For the text-containing cell, return its midpoint in (X, Y) coordinate format. 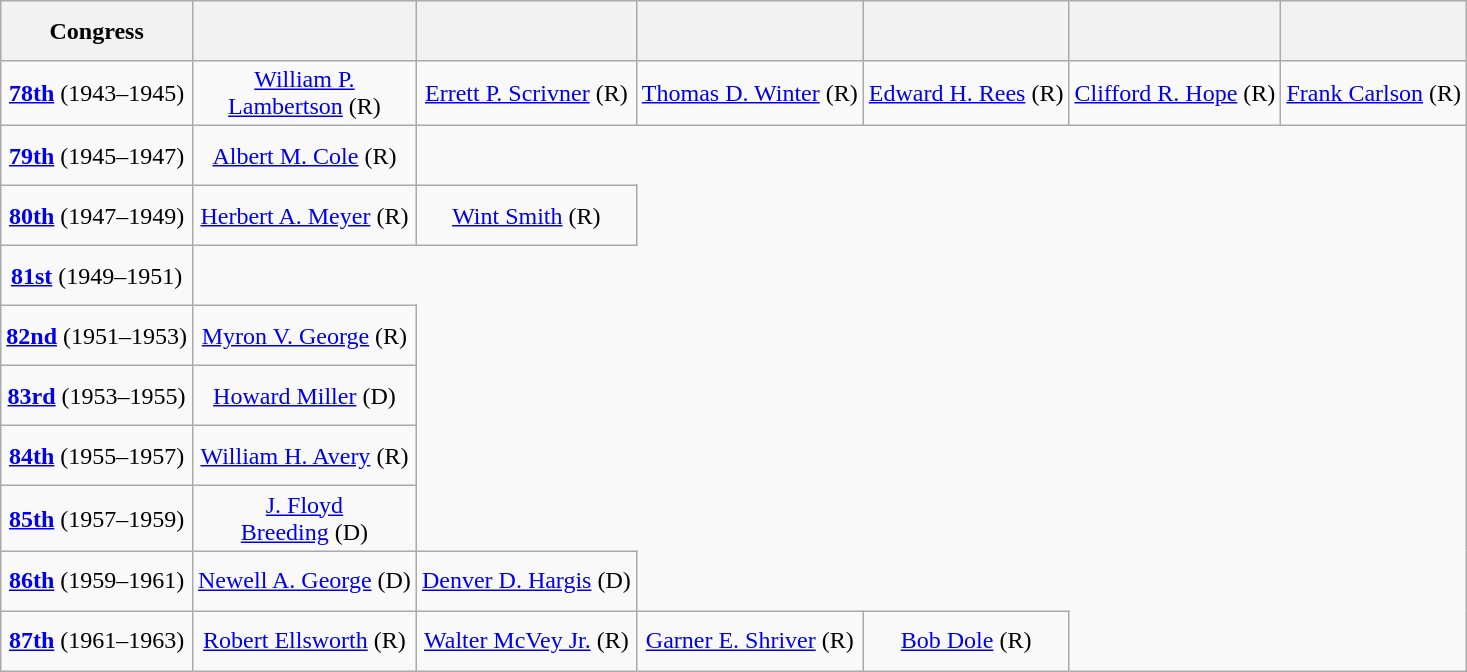
85th (1957–1959) (97, 518)
Walter McVey Jr. (R) (526, 641)
87th (1961–1963) (97, 641)
Herbert A. Meyer (R) (304, 216)
Wint Smith (R) (526, 216)
86th (1959–1961) (97, 581)
82nd (1951–1953) (97, 336)
Howard Miller (D) (304, 396)
83rd (1953–1955) (97, 396)
84th (1955–1957) (97, 456)
Newell A. George (D) (304, 581)
Denver D. Hargis (D) (526, 581)
Frank Carlson (R) (1374, 94)
Bob Dole (R) (966, 641)
Clifford R. Hope (R) (1175, 94)
79th (1945–1947) (97, 156)
78th (1943–1945) (97, 94)
William P.Lambertson (R) (304, 94)
Errett P. Scrivner (R) (526, 94)
80th (1947–1949) (97, 216)
Robert Ellsworth (R) (304, 641)
William H. Avery (R) (304, 456)
81st (1949–1951) (97, 276)
Thomas D. Winter (R) (750, 94)
Garner E. Shriver (R) (750, 641)
Edward H. Rees (R) (966, 94)
Myron V. George (R) (304, 336)
Albert M. Cole (R) (304, 156)
J. FloydBreeding (D) (304, 518)
Congress (97, 31)
